Identify which cell holds the provided text, then report its (x, y) central coordinate. 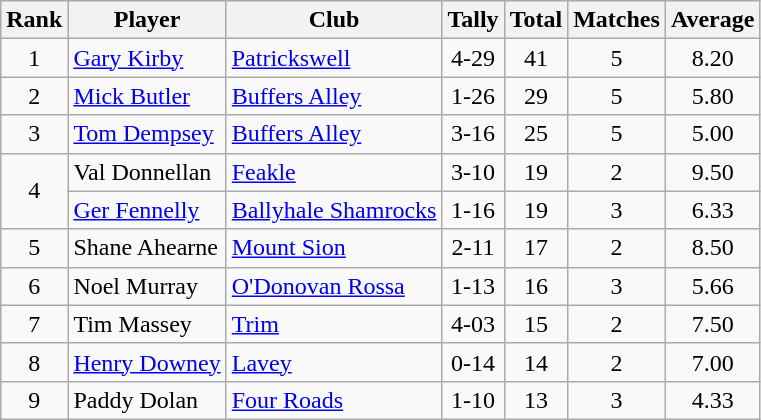
Lavey (334, 362)
Gary Kirby (147, 58)
1 (34, 58)
Val Donnellan (147, 172)
Matches (617, 20)
Ger Fennelly (147, 210)
9 (34, 400)
13 (536, 400)
1-26 (473, 96)
Club (334, 20)
5.66 (712, 286)
8.20 (712, 58)
Shane Ahearne (147, 248)
3-10 (473, 172)
Tim Massey (147, 324)
8 (34, 362)
Feakle (334, 172)
Tally (473, 20)
6 (34, 286)
17 (536, 248)
Ballyhale Shamrocks (334, 210)
Mick Butler (147, 96)
4.33 (712, 400)
1-16 (473, 210)
4 (34, 191)
16 (536, 286)
Total (536, 20)
Tom Dempsey (147, 134)
4-03 (473, 324)
9.50 (712, 172)
5.00 (712, 134)
7 (34, 324)
5.80 (712, 96)
Mount Sion (334, 248)
15 (536, 324)
Rank (34, 20)
Noel Murray (147, 286)
41 (536, 58)
6.33 (712, 210)
7.50 (712, 324)
29 (536, 96)
O'Donovan Rossa (334, 286)
Player (147, 20)
7.00 (712, 362)
2-11 (473, 248)
1-10 (473, 400)
1-13 (473, 286)
25 (536, 134)
Henry Downey (147, 362)
Trim (334, 324)
Paddy Dolan (147, 400)
Average (712, 20)
4-29 (473, 58)
8.50 (712, 248)
Four Roads (334, 400)
Patrickswell (334, 58)
3-16 (473, 134)
14 (536, 362)
0-14 (473, 362)
